Extract the (X, Y) coordinate from the center of the cell holding the provided text.  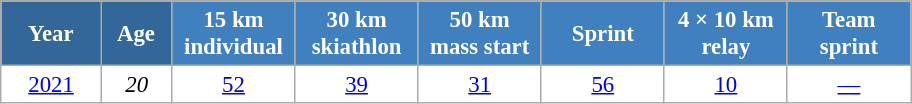
Age (136, 34)
31 (480, 85)
15 km individual (234, 34)
50 km mass start (480, 34)
Team sprint (848, 34)
39 (356, 85)
2021 (52, 85)
4 × 10 km relay (726, 34)
10 (726, 85)
— (848, 85)
Sprint (602, 34)
Year (52, 34)
20 (136, 85)
30 km skiathlon (356, 34)
52 (234, 85)
56 (602, 85)
